Identify which cell holds the provided text, then report its (X, Y) central coordinate. 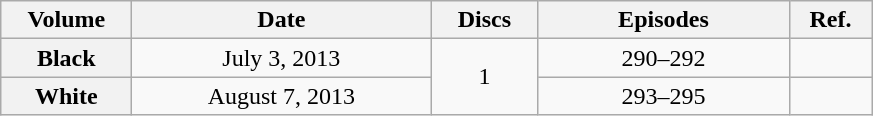
Black (66, 58)
Discs (484, 20)
293–295 (664, 96)
Episodes (664, 20)
290–292 (664, 58)
Date (282, 20)
August 7, 2013 (282, 96)
Ref. (830, 20)
White (66, 96)
Volume (66, 20)
1 (484, 77)
July 3, 2013 (282, 58)
